Return the [X, Y] coordinate for the center point of the cell that contains the specified text.  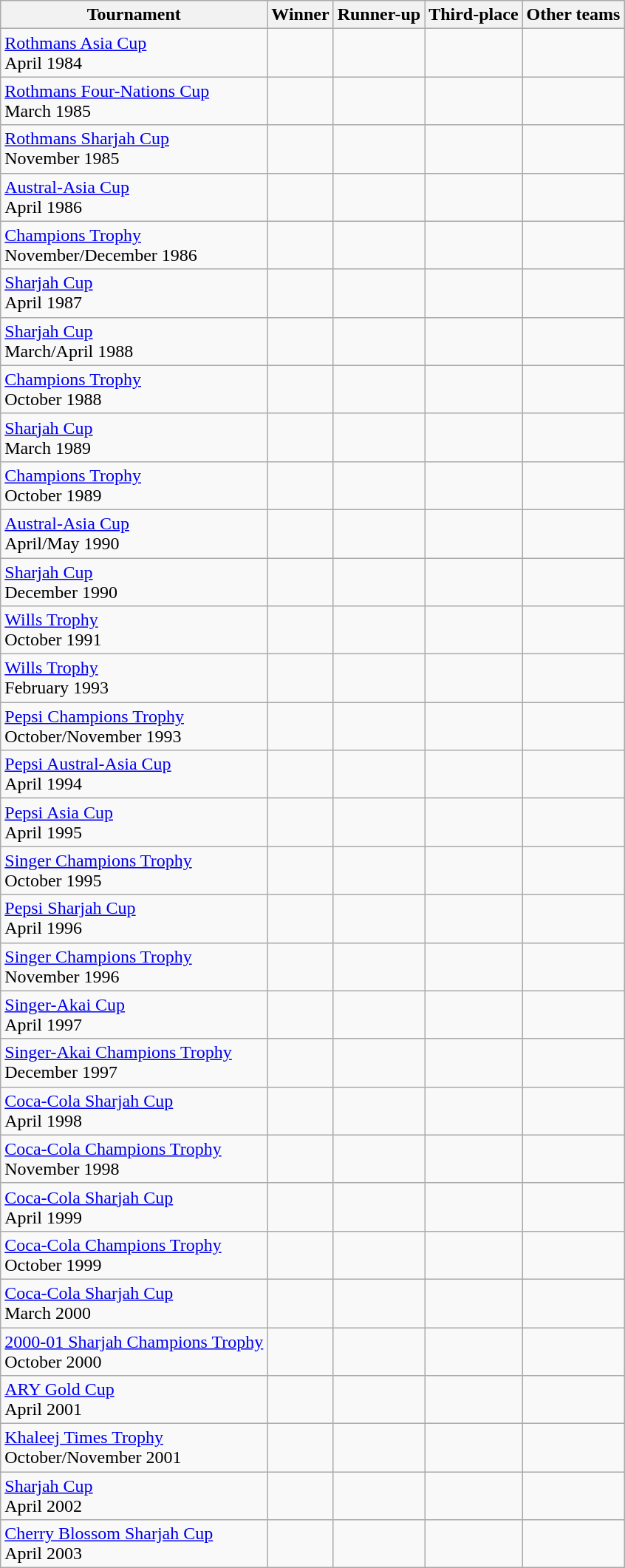
Runner-up [379, 15]
Khaleej Times TrophyOctober/November 2001 [134, 1447]
Pepsi Austral-Asia CupApril 1994 [134, 775]
Coca-Cola Sharjah CupApril 1998 [134, 1110]
Coca-Cola Sharjah CupMarch 2000 [134, 1303]
2000-01 Sharjah Champions TrophyOctober 2000 [134, 1351]
Singer-Akai CupApril 1997 [134, 1014]
Sharjah CupDecember 1990 [134, 581]
ARY Gold CupApril 2001 [134, 1400]
Wills TrophyOctober 1991 [134, 630]
Other teams [573, 15]
Pepsi Sharjah CupApril 1996 [134, 918]
Rothmans Sharjah CupNovember 1985 [134, 149]
Champions TrophyOctober 1989 [134, 485]
Pepsi Champions TrophyOctober/November 1993 [134, 726]
Austral-Asia CupApril/May 1990 [134, 534]
Rothmans Four-Nations CupMarch 1985 [134, 101]
Singer Champions TrophyOctober 1995 [134, 871]
Coca-Cola Sharjah CupApril 1999 [134, 1206]
Wills TrophyFebruary 1993 [134, 679]
Cherry Blossom Sharjah CupApril 2003 [134, 1544]
Sharjah CupApril 2002 [134, 1496]
Sharjah CupMarch 1989 [134, 438]
Third-place [474, 15]
Coca-Cola Champions TrophyNovember 1998 [134, 1159]
Sharjah CupApril 1987 [134, 293]
Singer Champions TrophyNovember 1996 [134, 967]
Austral-Asia CupApril 1986 [134, 197]
Coca-Cola Champions TrophyOctober 1999 [134, 1255]
Champions TrophyOctober 1988 [134, 389]
Champions TrophyNovember/December 1986 [134, 245]
Winner [300, 15]
Pepsi Asia CupApril 1995 [134, 822]
Rothmans Asia CupApril 1984 [134, 53]
Sharjah CupMarch/April 1988 [134, 342]
Tournament [134, 15]
Singer-Akai Champions TrophyDecember 1997 [134, 1063]
